Detect which cell encompasses the target text, then output its [x, y] center coordinate. 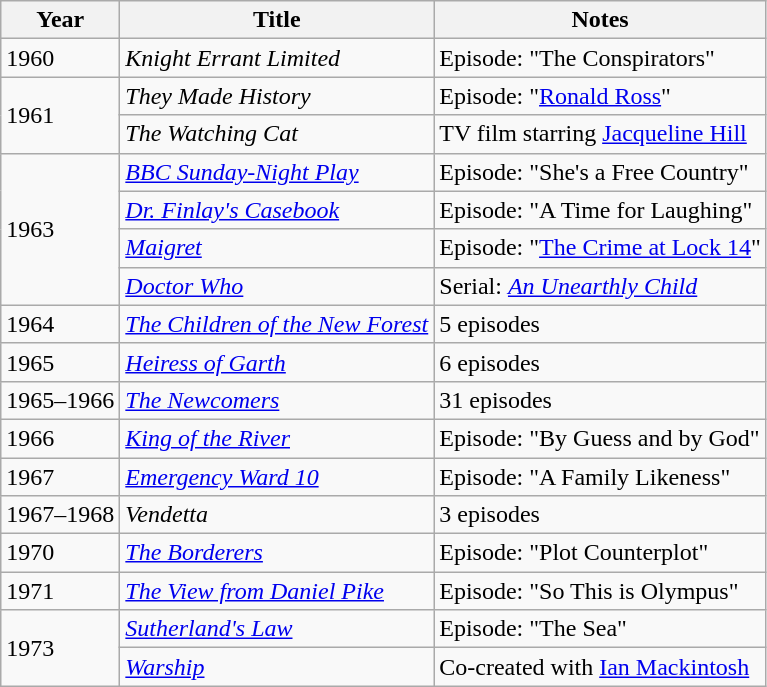
3 episodes [600, 515]
BBC Sunday-Night Play [277, 172]
5 episodes [600, 324]
Notes [600, 20]
Episode: "The Conspirators" [600, 58]
1966 [60, 438]
1964 [60, 324]
The Children of the New Forest [277, 324]
Episode: "The Sea" [600, 629]
Emergency Ward 10 [277, 477]
1967–1968 [60, 515]
Episode: "The Crime at Lock 14" [600, 248]
TV film starring Jacqueline Hill [600, 134]
Warship [277, 667]
1967 [60, 477]
The Newcomers [277, 400]
1971 [60, 591]
Doctor Who [277, 286]
Year [60, 20]
They Made History [277, 96]
1973 [60, 648]
Episode: "Plot Counterplot" [600, 553]
Episode: "A Time for Laughing" [600, 210]
Co-created with Ian Mackintosh [600, 667]
6 episodes [600, 362]
The Borderers [277, 553]
Vendetta [277, 515]
Episode: "She's a Free Country" [600, 172]
1970 [60, 553]
Knight Errant Limited [277, 58]
Sutherland's Law [277, 629]
The View from Daniel Pike [277, 591]
Episode: "Ronald Ross" [600, 96]
31 episodes [600, 400]
1965–1966 [60, 400]
The Watching Cat [277, 134]
Episode: "A Family Likeness" [600, 477]
1961 [60, 115]
King of the River [277, 438]
1960 [60, 58]
Episode: "By Guess and by God" [600, 438]
Title [277, 20]
1963 [60, 229]
Dr. Finlay's Casebook [277, 210]
Serial: An Unearthly Child [600, 286]
Episode: "So This is Olympus" [600, 591]
Heiress of Garth [277, 362]
Maigret [277, 248]
1965 [60, 362]
